Scan for the cell matching the given text and deliver its (x, y) coordinate at center. 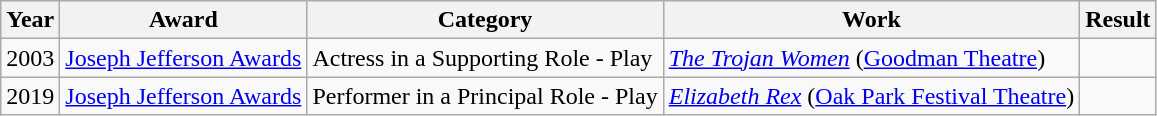
Elizabeth Rex (Oak Park Festival Theatre) (872, 96)
Result (1118, 20)
Performer in a Principal Role - Play (485, 96)
Award (184, 20)
Actress in a Supporting Role - Play (485, 58)
2003 (30, 58)
2019 (30, 96)
Category (485, 20)
Year (30, 20)
Work (872, 20)
The Trojan Women (Goodman Theatre) (872, 58)
